Provide the (X, Y) coordinate of the cell's center where the given text is located.  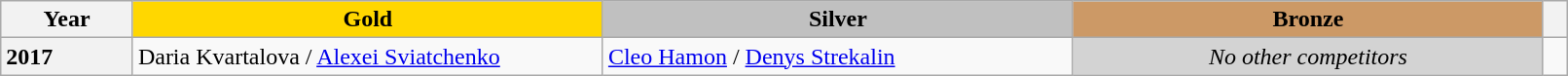
Daria Kvartalova / Alexei Sviatchenko (368, 57)
Bronze (1308, 19)
Year (67, 19)
Cleo Hamon / Denys Strekalin (837, 57)
No other competitors (1308, 57)
Silver (837, 19)
2017 (67, 57)
Gold (368, 19)
